Locate the cell with the specified text and output its (x, y) center coordinate. 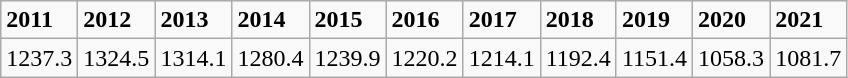
1324.5 (116, 58)
2018 (578, 20)
2017 (502, 20)
1280.4 (270, 58)
1081.7 (808, 58)
2021 (808, 20)
2016 (424, 20)
1314.1 (194, 58)
2020 (732, 20)
2013 (194, 20)
1239.9 (348, 58)
2012 (116, 20)
2019 (654, 20)
1058.3 (732, 58)
1220.2 (424, 58)
1151.4 (654, 58)
2011 (40, 20)
2014 (270, 20)
1214.1 (502, 58)
1192.4 (578, 58)
1237.3 (40, 58)
2015 (348, 20)
